Pinpoint the cell where the given text exists, returning its (X, Y) midpoint coordinate. 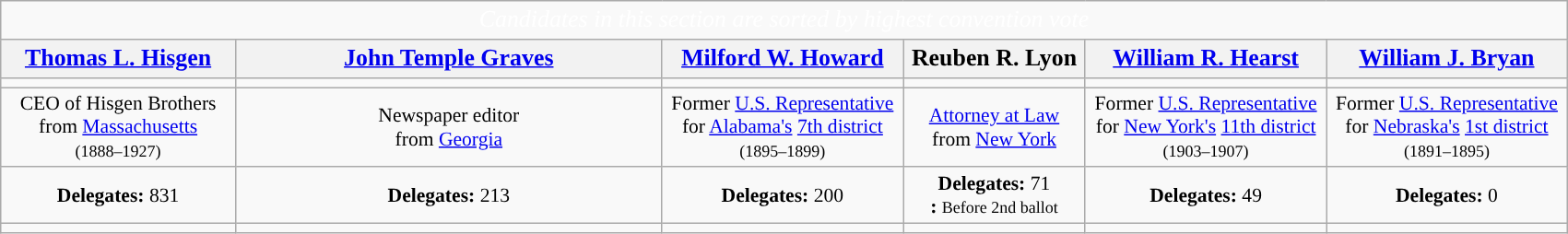
Former U.S. Representativefor New York's 11th district(1903–1907) (1206, 127)
Delegates: 831 (118, 195)
Delegates: 49 (1206, 195)
Former U.S. Representativefor Alabama's 7th district(1895–1899) (782, 127)
John Temple Graves (448, 59)
Newspaper editorfrom Georgia (448, 127)
Delegates: 0 (1447, 195)
Milford W. Howard (782, 59)
Thomas L. Hisgen (118, 59)
Reuben R. Lyon (995, 59)
Candidates in this section are sorted by highest convention vote (784, 20)
William R. Hearst (1206, 59)
Former U.S. Representativefor Nebraska's 1st district(1891–1895) (1447, 127)
Delegates: 200 (782, 195)
CEO of Hisgen Brothersfrom Massachusetts(1888–1927) (118, 127)
William J. Bryan (1447, 59)
Delegates: 213 (448, 195)
Attorney at Lawfrom New York (995, 127)
Delegates: 71: Before 2nd ballot (995, 195)
